Scan for the cell matching the given text and deliver its (X, Y) coordinate at center. 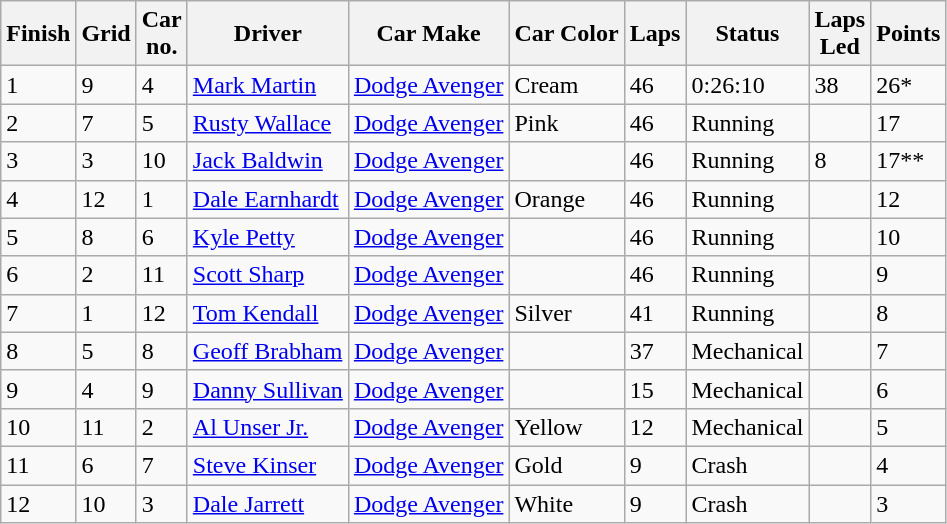
Al Unser Jr. (268, 427)
41 (655, 313)
LapsLed (840, 34)
Status (748, 34)
Dale Jarrett (268, 503)
Mark Martin (268, 85)
Grid (106, 34)
Scott Sharp (268, 275)
Kyle Petty (268, 237)
Jack Baldwin (268, 161)
38 (840, 85)
Steve Kinser (268, 465)
Geoff Brabham (268, 351)
17 (908, 123)
Points (908, 34)
Cream (566, 85)
Car Color (566, 34)
26* (908, 85)
Silver (566, 313)
Yellow (566, 427)
Orange (566, 199)
Driver (268, 34)
Gold (566, 465)
Finish (38, 34)
17** (908, 161)
Danny Sullivan (268, 389)
Car Make (428, 34)
Dale Earnhardt (268, 199)
Carno. (162, 34)
White (566, 503)
Rusty Wallace (268, 123)
15 (655, 389)
0:26:10 (748, 85)
Laps (655, 34)
Pink (566, 123)
37 (655, 351)
Tom Kendall (268, 313)
